For the text-containing cell, return its midpoint in [X, Y] coordinate format. 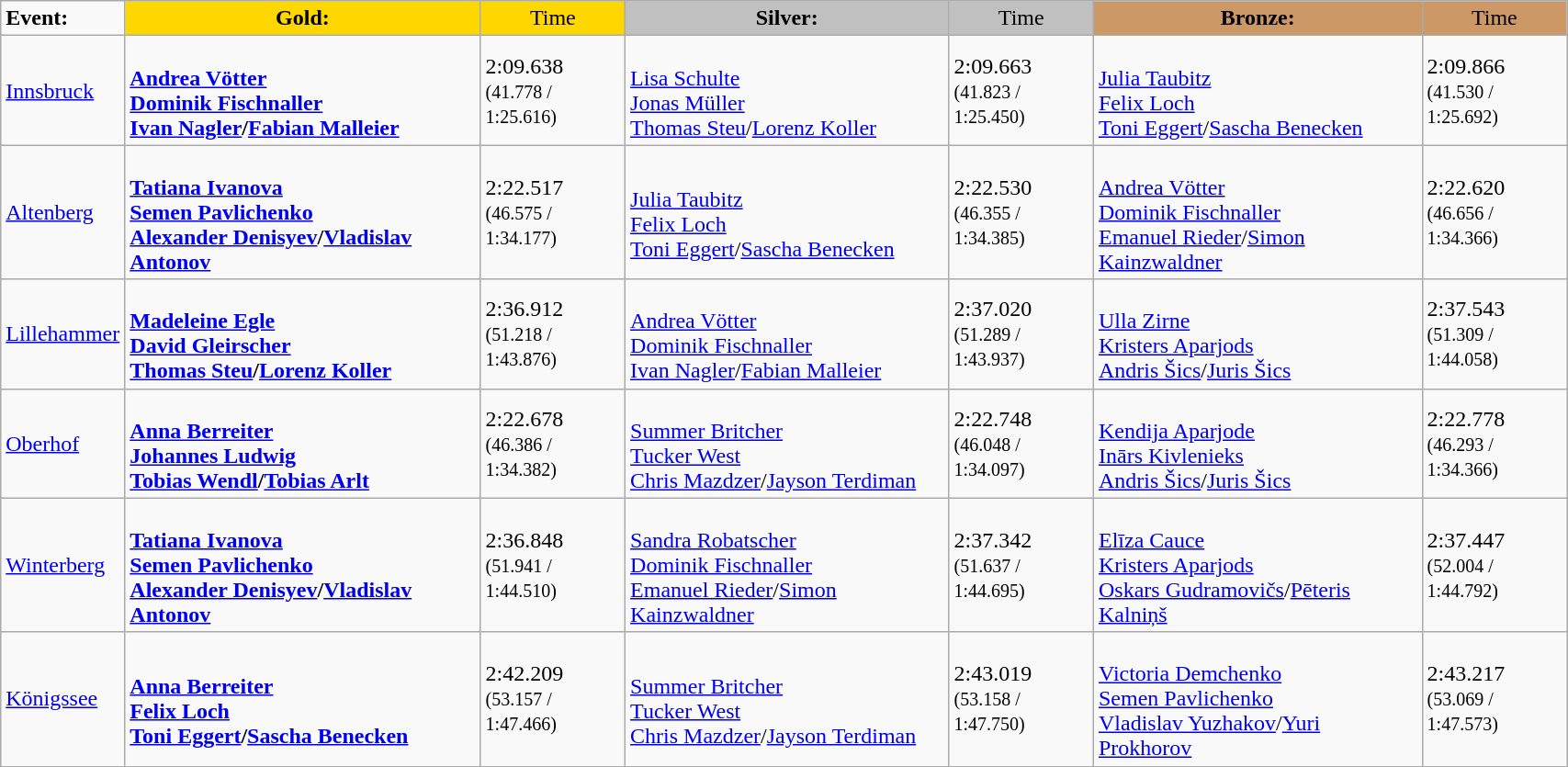
Anna BerreiterJohannes LudwigTobias Wendl/Tobias Arlt [303, 443]
2:42.209(53.157 / 1:47.466) [553, 699]
Elīza CauceKristers AparjodsOskars Gudramovičs/Pēteris Kalniņš [1258, 565]
Altenberg [62, 212]
2:37.543(51.309 / 1:44.058) [1495, 334]
2:09.663(41.823 / 1:25.450) [1021, 90]
2:36.848(51.941 / 1:44.510) [553, 565]
2:22.678(46.386 / 1:34.382) [553, 443]
Winterberg [62, 565]
2:22.530(46.355 / 1:34.385) [1021, 212]
Lisa SchulteJonas MüllerThomas Steu/Lorenz Koller [787, 90]
Sandra RobatscherDominik FischnallerEmanuel Rieder/Simon Kainzwaldner [787, 565]
2:09.866(41.530 / 1:25.692) [1495, 90]
Anna BerreiterFelix LochToni Eggert/Sascha Benecken [303, 699]
Ulla ZirneKristers AparjodsAndris Šics/Juris Šics [1258, 334]
Königssee [62, 699]
2:09.638(41.778 / 1:25.616) [553, 90]
Innsbruck [62, 90]
2:43.217(53.069 / 1:47.573) [1495, 699]
Andrea VötterDominik FischnallerEmanuel Rieder/Simon Kainzwaldner [1258, 212]
2:37.447(52.004 / 1:44.792) [1495, 565]
2:22.517(46.575 / 1:34.177) [553, 212]
2:36.912(51.218 / 1:43.876) [553, 334]
Oberhof [62, 443]
Victoria DemchenkoSemen PavlichenkoVladislav Yuzhakov/Yuri Prokhorov [1258, 699]
Event: [62, 18]
Bronze: [1258, 18]
2:22.748(46.048 / 1:34.097) [1021, 443]
Lillehammer [62, 334]
Madeleine EgleDavid GleirscherThomas Steu/Lorenz Koller [303, 334]
2:37.342(51.637 / 1:44.695) [1021, 565]
Gold: [303, 18]
Silver: [787, 18]
2:22.778(46.293 / 1:34.366) [1495, 443]
2:22.620(46.656 / 1:34.366) [1495, 212]
2:37.020(51.289 / 1:43.937) [1021, 334]
2:43.019(53.158 / 1:47.750) [1021, 699]
Kendija AparjodeInārs KivlenieksAndris Šics/Juris Šics [1258, 443]
